Search for the cell housing the specified text and yield its [x, y] center coordinate. 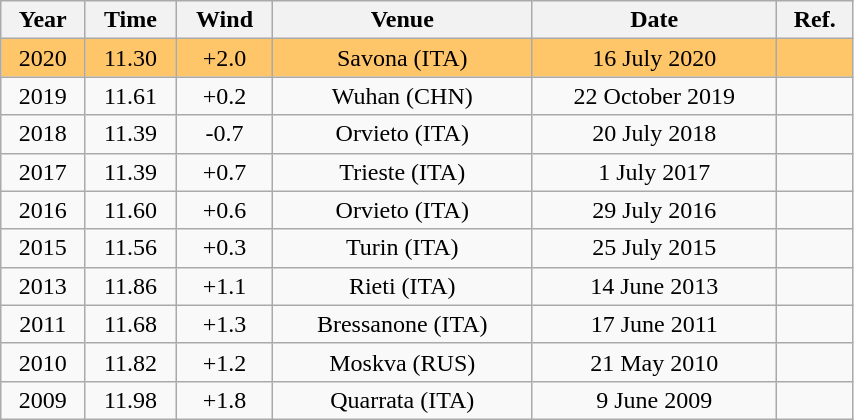
+0.2 [224, 96]
Moskva (RUS) [402, 362]
21 May 2010 [654, 362]
11.30 [130, 58]
Ref. [815, 20]
Rieti (ITA) [402, 286]
+1.2 [224, 362]
11.60 [130, 210]
2019 [43, 96]
29 July 2016 [654, 210]
11.68 [130, 324]
Wind [224, 20]
Wuhan (CHN) [402, 96]
2013 [43, 286]
2011 [43, 324]
16 July 2020 [654, 58]
9 June 2009 [654, 400]
Time [130, 20]
11.98 [130, 400]
Turin (ITA) [402, 248]
11.86 [130, 286]
11.82 [130, 362]
Quarrata (ITA) [402, 400]
+0.7 [224, 172]
2020 [43, 58]
11.56 [130, 248]
Year [43, 20]
Savona (ITA) [402, 58]
2016 [43, 210]
Date [654, 20]
+1.1 [224, 286]
2017 [43, 172]
17 June 2011 [654, 324]
Venue [402, 20]
11.61 [130, 96]
-0.7 [224, 134]
1 July 2017 [654, 172]
2018 [43, 134]
+1.3 [224, 324]
14 June 2013 [654, 286]
2010 [43, 362]
25 July 2015 [654, 248]
2009 [43, 400]
Trieste (ITA) [402, 172]
+1.8 [224, 400]
Bressanone (ITA) [402, 324]
22 October 2019 [654, 96]
20 July 2018 [654, 134]
+0.3 [224, 248]
2015 [43, 248]
+0.6 [224, 210]
+2.0 [224, 58]
